Scan for the cell matching the given text and deliver its [x, y] coordinate at center. 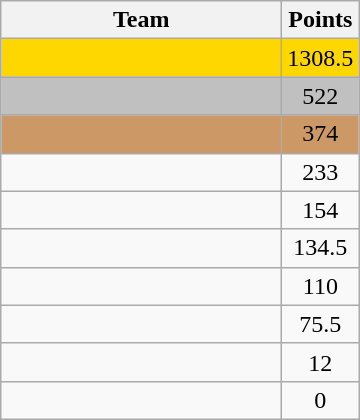
0 [320, 400]
12 [320, 362]
1308.5 [320, 58]
233 [320, 172]
154 [320, 210]
75.5 [320, 324]
374 [320, 134]
522 [320, 96]
134.5 [320, 248]
Team [142, 20]
Points [320, 20]
110 [320, 286]
